From the cell containing the given text, extract its center point as (X, Y) coordinate. 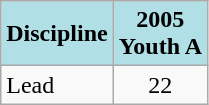
Lead (57, 85)
2005Youth A (160, 34)
22 (160, 85)
Discipline (57, 34)
